Return (x, y) of the center of cell containing provided text 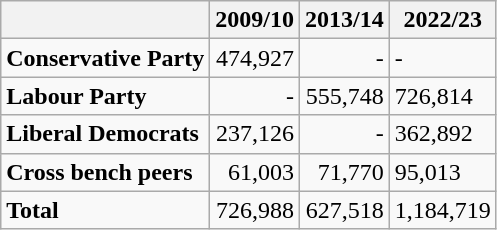
627,518 (345, 210)
71,770 (345, 172)
2013/14 (345, 20)
Labour Party (106, 96)
Cross bench peers (106, 172)
2009/10 (255, 20)
362,892 (442, 134)
726,814 (442, 96)
Liberal Democrats (106, 134)
61,003 (255, 172)
Conservative Party (106, 58)
726,988 (255, 210)
1,184,719 (442, 210)
474,927 (255, 58)
2022/23 (442, 20)
Total (106, 210)
95,013 (442, 172)
237,126 (255, 134)
555,748 (345, 96)
